Output the (X, Y) coordinate of the center of the cell containing the given text.  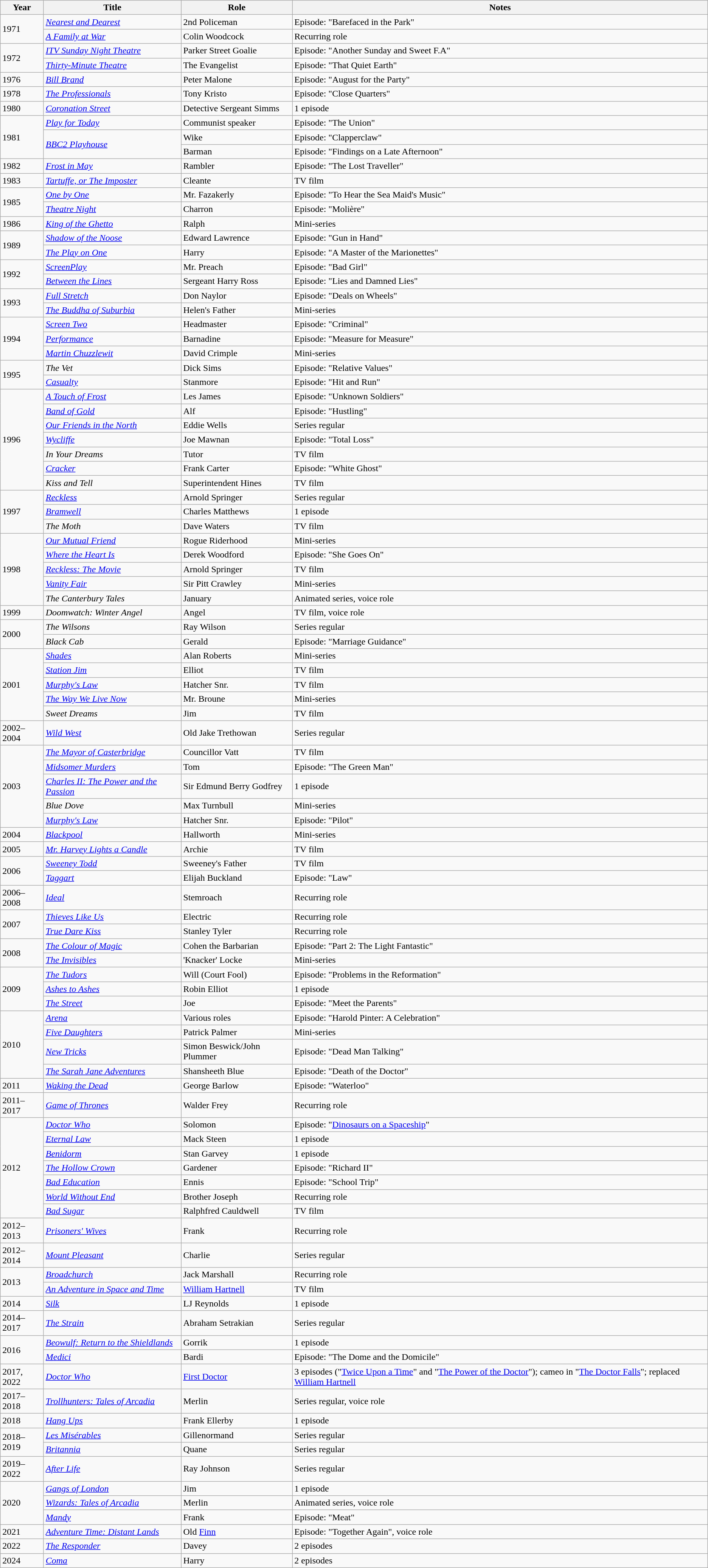
Eternal Law (112, 1139)
2014–2017 (22, 1323)
Episode: "She Goes On" (500, 555)
Patrick Palmer (237, 1032)
Screen Two (112, 324)
The Professionals (112, 94)
2007 (22, 924)
Blackpool (112, 835)
Theatre Night (112, 209)
Headmaster (237, 324)
1983 (22, 181)
Mr. Broune (237, 699)
The Strain (112, 1323)
Ashes to Ashes (112, 989)
Reckless: The Movie (112, 569)
2010 (22, 1045)
Episode: "Part 2: The Light Fantastic" (500, 946)
Beowulf: Return to the Shieldlands (112, 1342)
Mack Steen (237, 1139)
Gangs of London (112, 1489)
Mount Pleasant (112, 1255)
The Street (112, 1003)
First Doctor (237, 1376)
Shades (112, 656)
Gorrik (237, 1342)
Max Turnbull (237, 806)
The Mayor of Casterbridge (112, 752)
Abraham Setrakian (237, 1323)
1972 (22, 58)
Electric (237, 917)
Helen's Father (237, 310)
Quane (237, 1450)
2004 (22, 835)
Nearest and Dearest (112, 22)
Frank Ellerby (237, 1420)
Episode: "Clapperclaw" (500, 137)
The Invisibles (112, 960)
Wild West (112, 733)
Dave Waters (237, 526)
Episode: "Hustling" (500, 411)
Episode: "Gun in Hand" (500, 238)
2006–2008 (22, 897)
Eddie Wells (237, 425)
Episode: "Dinosaurs on a Spaceship" (500, 1124)
2013 (22, 1282)
Hang Ups (112, 1420)
Charron (237, 209)
Shadow of the Noose (112, 238)
Bramwell (112, 512)
Walder Frey (237, 1105)
Episode: "Criminal" (500, 324)
Edward Lawrence (237, 238)
Episode: "Total Loss" (500, 440)
2024 (22, 1560)
1996 (22, 439)
Sergeant Harry Ross (237, 281)
1993 (22, 303)
Bardi (237, 1357)
Davey (237, 1546)
Les Misérables (112, 1435)
2000 (22, 634)
The Hollow Crown (112, 1168)
Councillor Vatt (237, 752)
Silk (112, 1303)
Notes (500, 8)
Sweeney's Father (237, 863)
Episode: "The Green Man" (500, 767)
1997 (22, 512)
Britannia (112, 1450)
Bad Sugar (112, 1211)
Alf (237, 411)
Broadchurch (112, 1275)
Martin Chuzzlewit (112, 353)
2011 (22, 1085)
In Your Dreams (112, 454)
Episode: "To Hear the Sea Maid's Music" (500, 195)
Tom (237, 767)
Episode: "A Master of the Marionettes" (500, 252)
Episode: "Findings on a Late Afternoon" (500, 151)
Bill Brand (112, 79)
Episode: "Marriage Guidance" (500, 642)
2012 (22, 1168)
Sweet Dreams (112, 713)
2008 (22, 953)
Tartuffe, or The Imposter (112, 181)
2019–2022 (22, 1469)
2018 (22, 1420)
Frank Carter (237, 469)
January (237, 598)
Wike (237, 137)
Frost in May (112, 166)
Angel (237, 612)
Sweeney Todd (112, 863)
Charles II: The Power and the Passion (112, 786)
Episode: "Richard II" (500, 1168)
Detective Sergeant Simms (237, 108)
Episode: "Measure for Measure" (500, 339)
2012–2013 (22, 1231)
Don Naylor (237, 296)
Episode: "Unknown Soldiers" (500, 396)
Mr. Harvey Lights a Candle (112, 849)
1982 (22, 166)
New Tricks (112, 1051)
After Life (112, 1469)
George Barlow (237, 1085)
The Canterbury Tales (112, 598)
2022 (22, 1546)
Episode: "White Ghost" (500, 469)
Our Mutual Friend (112, 540)
Sir Pitt Crawley (237, 584)
Mr. Preach (237, 267)
Year (22, 8)
Tony Kristo (237, 94)
Reckless (112, 497)
Coma (112, 1560)
Peter Malone (237, 79)
2006 (22, 870)
Cracker (112, 469)
World Without End (112, 1197)
Episode: "Problems in the Reformation" (500, 975)
2012–2014 (22, 1255)
Rogue Riderhood (237, 540)
Thieves Like Us (112, 917)
Episode: "Deals on Wheels" (500, 296)
Ennis (237, 1182)
Tutor (237, 454)
Black Cab (112, 642)
2014 (22, 1303)
Superintendent Hines (237, 483)
Gerald (237, 642)
Our Friends in the North (112, 425)
2001 (22, 685)
One by One (112, 195)
Elliot (237, 670)
David Crimple (237, 353)
Bad Education (112, 1182)
True Dare Kiss (112, 931)
1992 (22, 274)
TV film, voice role (500, 612)
Will (Court Fool) (237, 975)
Stan Garvey (237, 1153)
Casualty (112, 382)
Parker Street Goalie (237, 51)
Series regular, voice role (500, 1401)
The Play on One (112, 252)
2021 (22, 1532)
Episode: "Meat" (500, 1517)
2nd Policeman (237, 22)
Episode: "Bad Girl" (500, 267)
Benidorm (112, 1153)
Stemroach (237, 897)
Old Finn (237, 1532)
1985 (22, 202)
LJ Reynolds (237, 1303)
Role (237, 8)
2017–2018 (22, 1401)
Barnadine (237, 339)
Waking the Dead (112, 1085)
Alan Roberts (237, 656)
Ray Wilson (237, 627)
Midsomer Murders (112, 767)
1999 (22, 612)
Jack Marshall (237, 1275)
Joe (237, 1003)
Shansheeth Blue (237, 1071)
Episode: "Molière" (500, 209)
2020 (22, 1503)
The Responder (112, 1546)
The Vet (112, 367)
Kiss and Tell (112, 483)
Episode: "School Trip" (500, 1182)
Episode: "The Lost Traveller" (500, 166)
Solomon (237, 1124)
Arena (112, 1018)
The Moth (112, 526)
Episode: "Together Again", voice role (500, 1532)
Colin Woodcock (237, 36)
Adventure Time: Distant Lands (112, 1532)
'Knacker' Locke (237, 960)
Doomwatch: Winter Angel (112, 612)
Gillenormand (237, 1435)
Taggart (112, 878)
The Evangelist (237, 65)
Episode: "That Quiet Earth" (500, 65)
Vanity Fair (112, 584)
Charlie (237, 1255)
Robin Elliot (237, 989)
Thirty-Minute Theatre (112, 65)
Where the Heart Is (112, 555)
Joe Mawnan (237, 440)
BBC2 Playhouse (112, 144)
Charles Matthews (237, 512)
An Adventure in Space and Time (112, 1289)
Coronation Street (112, 108)
Episode: "Hit and Run" (500, 382)
Episode: "August for the Party" (500, 79)
Cleante (237, 181)
2016 (22, 1350)
Episode: "Lies and Damned Lies" (500, 281)
Episode: "Meet the Parents" (500, 1003)
Episode: "Relative Values" (500, 367)
Wizards: Tales of Arcadia (112, 1503)
Brother Joseph (237, 1197)
King of the Ghetto (112, 224)
2017, 2022 (22, 1376)
William Hartnell (237, 1289)
Rambler (237, 166)
2003 (22, 786)
1994 (22, 339)
1995 (22, 375)
Game of Thrones (112, 1105)
2018–2019 (22, 1442)
Elijah Buckland (237, 878)
Gardener (237, 1168)
Archie (237, 849)
Ralph (237, 224)
Various roles (237, 1018)
Episode: "Law" (500, 878)
Hallworth (237, 835)
Medici (112, 1357)
Episode: "Harold Pinter: A Celebration" (500, 1018)
1980 (22, 108)
Play for Today (112, 123)
2011–2017 (22, 1105)
Trollhunters: Tales of Arcadia (112, 1401)
Cohen the Barbarian (237, 946)
Communist speaker (237, 123)
Performance (112, 339)
Band of Gold (112, 411)
The Tudors (112, 975)
Episode: "Pilot" (500, 820)
Ideal (112, 897)
1998 (22, 569)
2009 (22, 989)
Blue Dove (112, 806)
Simon Beswick/John Plummer (237, 1051)
1971 (22, 29)
The Sarah Jane Adventures (112, 1071)
Wycliffe (112, 440)
A Touch of Frost (112, 396)
Episode: "Death of the Doctor" (500, 1071)
Episode: "Dead Man Talking" (500, 1051)
ITV Sunday Night Theatre (112, 51)
Episode: "Another Sunday and Sweet F.A" (500, 51)
The Wilsons (112, 627)
The Buddha of Suburbia (112, 310)
Prisoners' Wives (112, 1231)
1986 (22, 224)
Episode: "Barefaced in the Park" (500, 22)
Stanley Tyler (237, 931)
Old Jake Trethowan (237, 733)
The Colour of Magic (112, 946)
Episode: "The Union" (500, 123)
Episode: "The Dome and the Domicile" (500, 1357)
Episode: "Waterloo" (500, 1085)
1981 (22, 137)
1978 (22, 94)
1976 (22, 79)
The Way We Live Now (112, 699)
Les James (237, 396)
Mandy (112, 1517)
2005 (22, 849)
1989 (22, 245)
Ray Johnson (237, 1469)
Barman (237, 151)
Stanmore (237, 382)
Title (112, 8)
Mr. Fazakerly (237, 195)
Between the Lines (112, 281)
Dick Sims (237, 367)
3 episodes ("Twice Upon a Time" and "The Power of the Doctor"); cameo in "The Doctor Falls"; replaced William Hartnell (500, 1376)
Episode: "Close Quarters" (500, 94)
Station Jim (112, 670)
Derek Woodford (237, 555)
2002–2004 (22, 733)
Ralphfred Cauldwell (237, 1211)
Sir Edmund Berry Godfrey (237, 786)
ScreenPlay (112, 267)
Full Stretch (112, 296)
Five Daughters (112, 1032)
A Family at War (112, 36)
